Find where the given text appears and provide that cell's center as (x, y) coordinate. 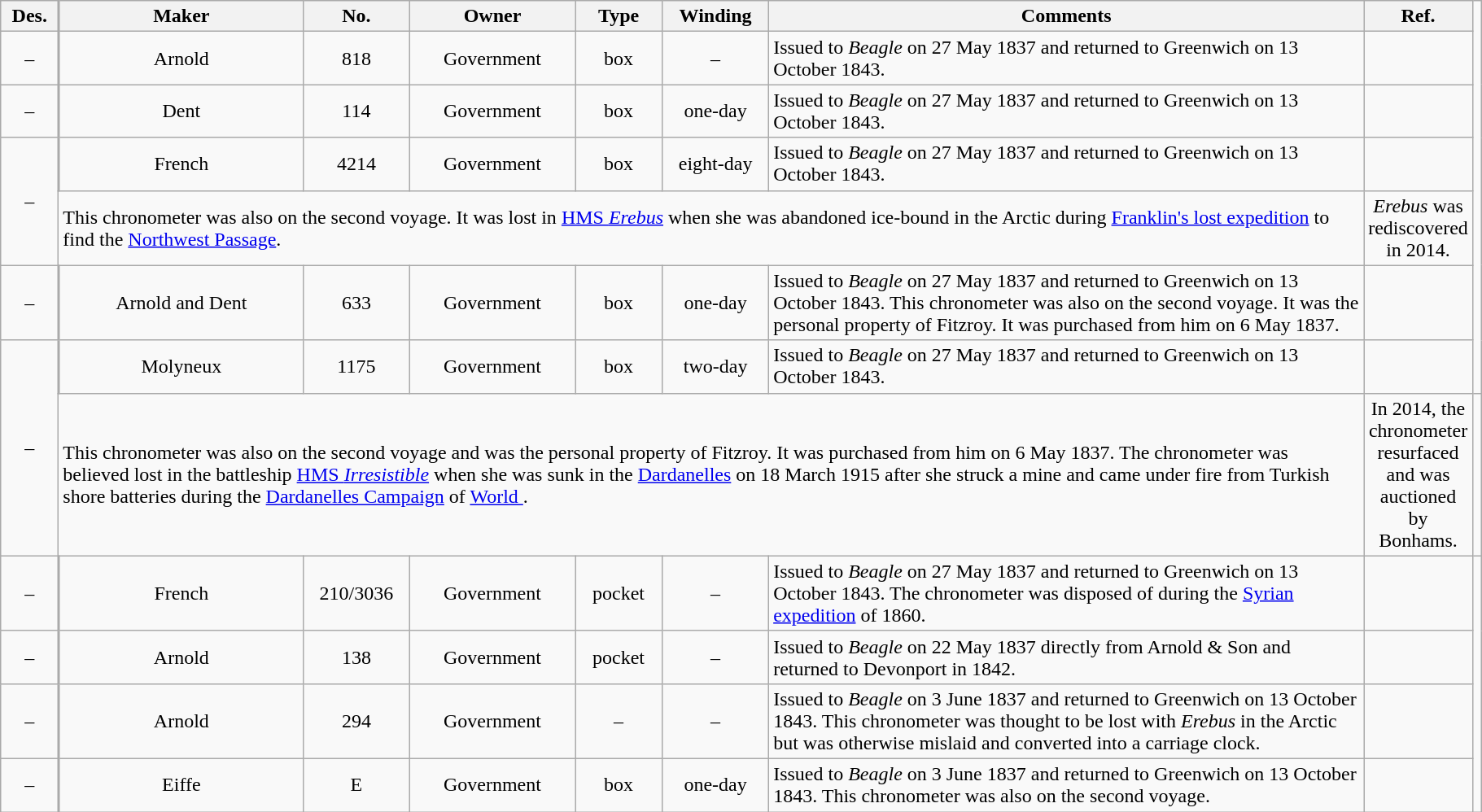
Erebus was rediscovered in 2014. (1419, 228)
633 (356, 303)
4214 (356, 164)
138 (356, 657)
Eiffe (181, 784)
In 2014, the chronometer resurfaced and was auctioned by Bonhams. (1419, 474)
Des. (29, 16)
two-day (716, 366)
Molyneux (181, 366)
Dent (181, 111)
No. (356, 16)
210/3036 (356, 593)
114 (356, 111)
Extended comments (59, 16)
eight-day (716, 164)
Maker (181, 16)
1175 (356, 366)
E (356, 784)
Arnold and Dent (181, 303)
Issued to Beagle on 22 May 1837 directly from Arnold & Son and returned to Devonport in 1842. (1066, 657)
Winding (716, 16)
Type (619, 16)
Comments (1066, 16)
Issued to Beagle on 27 May 1837 and returned to Greenwich on 13 October 1843. The chronometer was disposed of during the Syrian expedition of 1860. (1066, 593)
Owner (492, 16)
Ref. (1419, 16)
Issued to Beagle on 3 June 1837 and returned to Greenwich on 13 October 1843. This chronometer was also on the second voyage. (1066, 784)
294 (356, 721)
818 (356, 59)
